Find where the given text appears and provide that cell's center as [x, y] coordinate. 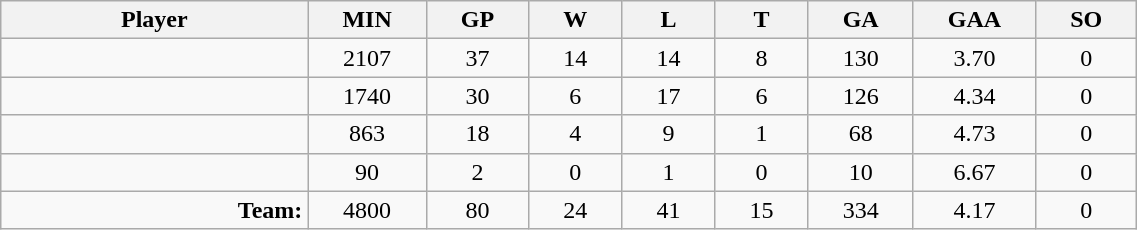
3.70 [974, 58]
90 [367, 172]
6.67 [974, 172]
863 [367, 134]
130 [860, 58]
W [576, 20]
L [668, 20]
4.34 [974, 96]
37 [477, 58]
24 [576, 210]
126 [860, 96]
GA [860, 20]
41 [668, 210]
SO [1086, 20]
8 [762, 58]
10 [860, 172]
30 [477, 96]
334 [860, 210]
GP [477, 20]
2107 [367, 58]
18 [477, 134]
68 [860, 134]
17 [668, 96]
4.17 [974, 210]
9 [668, 134]
MIN [367, 20]
T [762, 20]
4800 [367, 210]
15 [762, 210]
2 [477, 172]
80 [477, 210]
Player [154, 20]
4.73 [974, 134]
GAA [974, 20]
Team: [154, 210]
4 [576, 134]
1740 [367, 96]
